From the cell containing the given text, extract its center point as (x, y) coordinate. 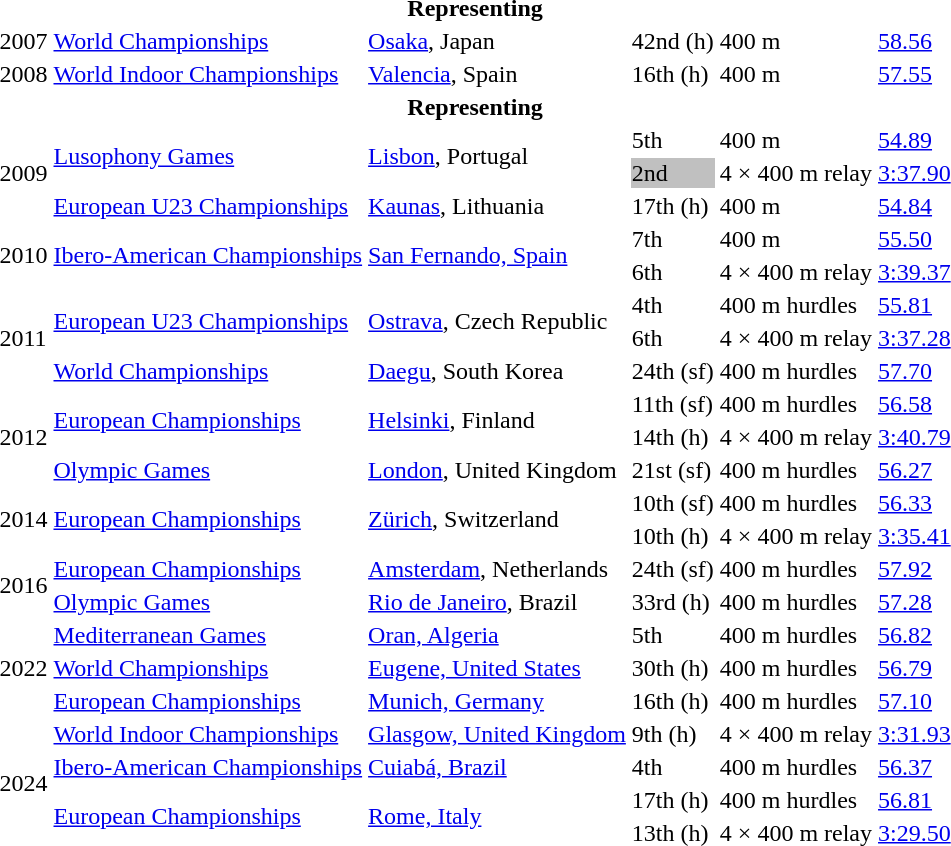
2nd (672, 173)
London, United Kingdom (498, 470)
Lisbon, Portugal (498, 156)
Amsterdam, Netherlands (498, 569)
33rd (h) (672, 602)
11th (sf) (672, 404)
9th (h) (672, 734)
Zürich, Switzerland (498, 520)
30th (h) (672, 668)
10th (sf) (672, 503)
Lusophony Games (208, 156)
Eugene, United States (498, 668)
Munich, Germany (498, 701)
Osaka, Japan (498, 41)
Helsinki, Finland (498, 420)
Cuiabá, Brazil (498, 767)
21st (sf) (672, 470)
14th (h) (672, 437)
Ostrava, Czech Republic (498, 322)
Glasgow, United Kingdom (498, 734)
Kaunas, Lithuania (498, 206)
7th (672, 239)
Daegu, South Korea (498, 371)
10th (h) (672, 536)
Valencia, Spain (498, 74)
Rio de Janeiro, Brazil (498, 602)
42nd (h) (672, 41)
Oran, Algeria (498, 635)
San Fernando, Spain (498, 256)
Mediterranean Games (208, 635)
